Capture the cell that displays the provided text and extract its (X, Y) central coordinate. 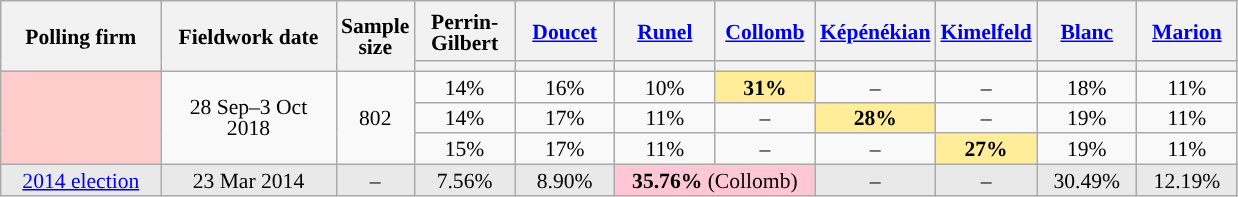
7.56% (464, 180)
2014 election (81, 180)
Marion (1187, 31)
Collomb (765, 31)
23 Mar 2014 (248, 180)
15% (464, 150)
Runel (665, 31)
27% (986, 150)
31% (765, 86)
8.90% (565, 180)
18% (1087, 86)
12.19% (1187, 180)
Polling firm (81, 36)
Kimelfeld (986, 31)
28% (875, 118)
16% (565, 86)
10% (665, 86)
30.49% (1087, 180)
35.76% (Collomb) (715, 180)
Képénékian (875, 31)
802 (375, 118)
Samplesize (375, 36)
Fieldwork date (248, 36)
Doucet (565, 31)
Blanc (1087, 31)
Perrin-Gilbert (464, 31)
28 Sep–3 Oct 2018 (248, 118)
